For the text-containing cell, return its midpoint in [X, Y] coordinate format. 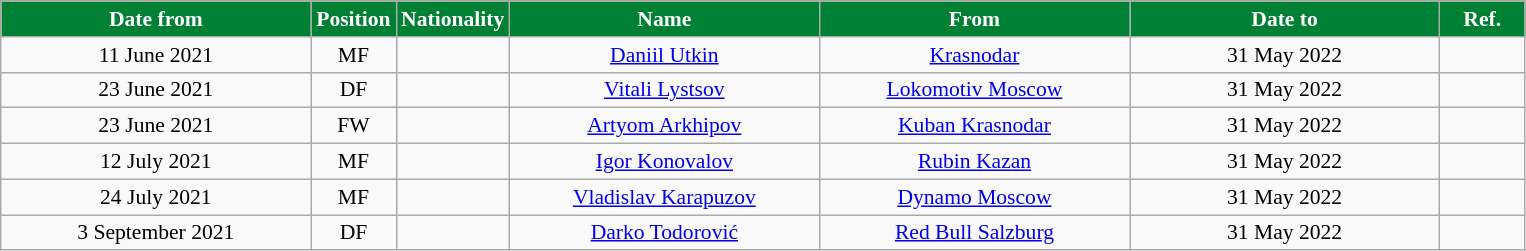
Daniil Utkin [664, 55]
Name [664, 19]
Dynamo Moscow [974, 197]
Kuban Krasnodar [974, 126]
Lokomotiv Moscow [974, 90]
Position [354, 19]
Rubin Kazan [974, 162]
Igor Konovalov [664, 162]
Darko Todorović [664, 233]
12 July 2021 [156, 162]
Vitali Lystsov [664, 90]
3 September 2021 [156, 233]
Ref. [1482, 19]
FW [354, 126]
Date to [1285, 19]
Vladislav Karapuzov [664, 197]
Artyom Arkhipov [664, 126]
24 July 2021 [156, 197]
Date from [156, 19]
11 June 2021 [156, 55]
From [974, 19]
Krasnodar [974, 55]
Red Bull Salzburg [974, 233]
Nationality [452, 19]
